Provide the (x, y) coordinate of the cell's center where the given text is located.  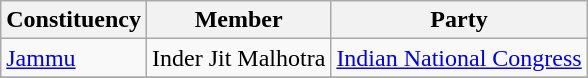
Party (459, 20)
Jammu (74, 58)
Indian National Congress (459, 58)
Constituency (74, 20)
Member (238, 20)
Inder Jit Malhotra (238, 58)
